Detect which cell encompasses the target text, then output its (x, y) center coordinate. 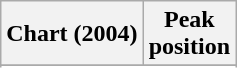
Peakposition (189, 34)
Chart (2004) (72, 34)
